From the cell containing the given text, extract its center point as [X, Y] coordinate. 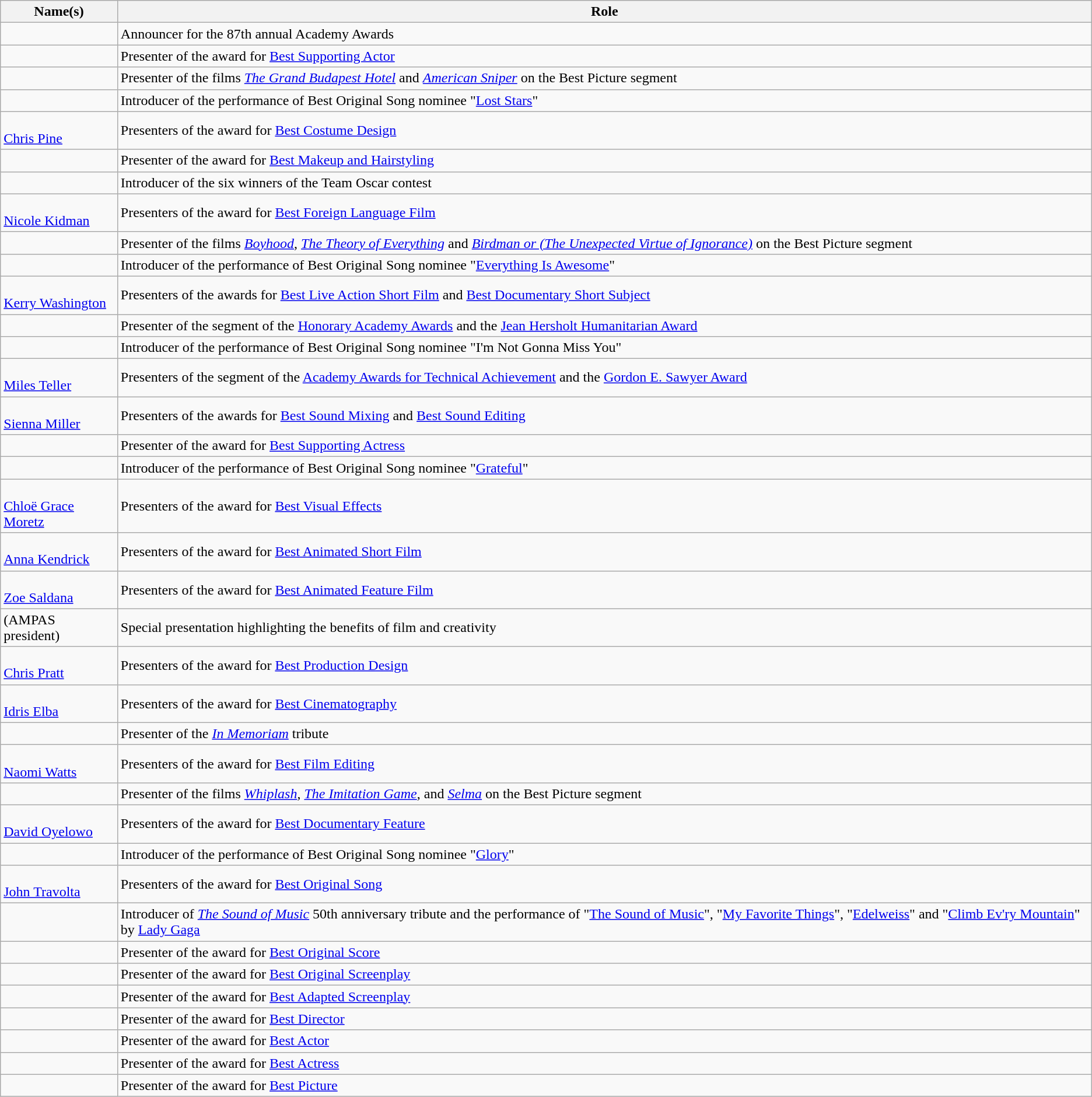
John Travolta [60, 885]
Name(s) [60, 12]
Presenters of the award for Best Film Editing [604, 763]
Presenter of the award for Best Actress [604, 1063]
Presenter of the award for Best Picture [604, 1085]
Presenters of the segment of the Academy Awards for Technical Achievement and the Gordon E. Sawyer Award [604, 378]
Presenter of the award for Best Makeup and Hairstyling [604, 160]
Miles Teller [60, 378]
Chloë Grace Moretz [60, 506]
Chris Pine [60, 131]
Presenters of the award for Best Animated Feature Film [604, 589]
Presenters of the award for Best Visual Effects [604, 506]
Chris Pratt [60, 665]
Introducer of the performance of Best Original Song nominee "I'm Not Gonna Miss You" [604, 348]
Introducer of the performance of Best Original Song nominee "Grateful" [604, 468]
Anna Kendrick [60, 552]
Sienna Miller [60, 415]
Introducer of the performance of Best Original Song nominee "Glory" [604, 854]
Presenter of the award for Best Actor [604, 1041]
Presenters of the award for Best Documentary Feature [604, 824]
Presenter of the films Boyhood, The Theory of Everything and Birdman or (The Unexpected Virtue of Ignorance) on the Best Picture segment [604, 243]
Introducer of the performance of Best Original Song nominee "Lost Stars" [604, 100]
Presenter of the segment of the Honorary Academy Awards and the Jean Hersholt Humanitarian Award [604, 325]
Special presentation highlighting the benefits of film and creativity [604, 628]
Presenters of the awards for Best Live Action Short Film and Best Documentary Short Subject [604, 295]
David Oyelowo [60, 824]
Presenter of the award for Best Original Score [604, 952]
Presenter of the films The Grand Budapest Hotel and American Sniper on the Best Picture segment [604, 78]
Role [604, 12]
Presenter of the award for Best Adapted Screenplay [604, 997]
(AMPAS president) [60, 628]
Nicole Kidman [60, 212]
Announcer for the 87th annual Academy Awards [604, 34]
Presenters of the awards for Best Sound Mixing and Best Sound Editing [604, 415]
Zoe Saldana [60, 589]
Presenters of the award for Best Production Design [604, 665]
Idris Elba [60, 704]
Presenter of the In Memoriam tribute [604, 733]
Presenters of the award for Best Cinematography [604, 704]
Presenter of the award for Best Director [604, 1019]
Presenter of the award for Best Supporting Actor [604, 56]
Presenter of the award for Best Supporting Actress [604, 446]
Introducer of the performance of Best Original Song nominee "Everything Is Awesome" [604, 265]
Presenters of the award for Best Costume Design [604, 131]
Presenter of the films Whiplash, The Imitation Game, and Selma on the Best Picture segment [604, 794]
Naomi Watts [60, 763]
Presenters of the award for Best Original Song [604, 885]
Introducer of the six winners of the Team Oscar contest [604, 183]
Presenter of the award for Best Original Screenplay [604, 974]
Presenters of the award for Best Foreign Language Film [604, 212]
Presenters of the award for Best Animated Short Film [604, 552]
Kerry Washington [60, 295]
